Return the [X, Y] coordinate for the center point of the cell that contains the specified text.  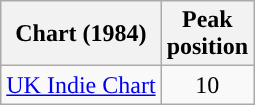
UK Indie Chart [81, 85]
10 [207, 85]
Peakposition [207, 34]
Chart (1984) [81, 34]
